Capture the cell that displays the provided text and extract its (X, Y) central coordinate. 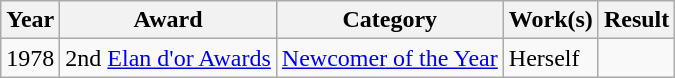
Category (390, 20)
Work(s) (550, 20)
Year (30, 20)
Result (636, 20)
1978 (30, 58)
Newcomer of the Year (390, 58)
Herself (550, 58)
2nd Elan d'or Awards (168, 58)
Award (168, 20)
